Return [x, y] of the center of cell containing provided text 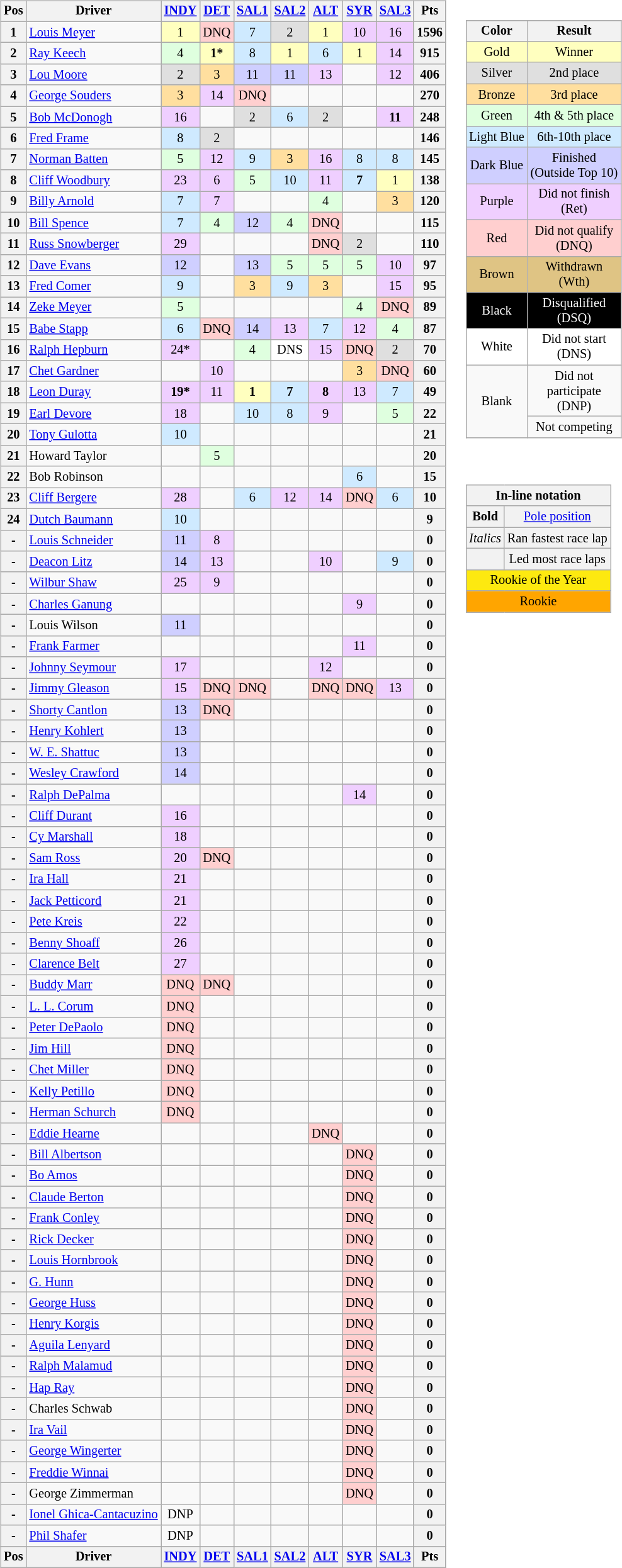
Ralph Hepburn [93, 350]
29 [181, 244]
Freddie Winnai [93, 1472]
Bo Amos [93, 1176]
60 [429, 371]
Leon Duray [93, 392]
Silver [496, 73]
Rookie [538, 602]
Dutch Baumann [93, 519]
Deacon Litz [93, 562]
19* [181, 392]
6th-10th place [574, 137]
110 [429, 244]
Louis Hornbrook [93, 1260]
Charles Ganung [93, 604]
915 [429, 53]
In-line notation [538, 496]
26 [181, 943]
Chet Gardner [93, 371]
Herman Schurch [93, 1112]
Winner [574, 52]
406 [429, 75]
Howard Taylor [93, 456]
270 [429, 96]
Bold [485, 517]
In-line notation Bold Pole position Italics Ran fastest race lap Led most race laps Rookie of the Year Rookie [543, 540]
Led most race laps [558, 559]
Dave Evans [93, 266]
1* [217, 53]
Lou Moore [93, 75]
25 [181, 583]
Louis Schneider [93, 540]
Henry Kohlert [93, 731]
Fred Comer [93, 286]
4th & 5th place [574, 116]
Kelly Petillo [93, 1091]
Ran fastest race lap [558, 538]
Phil Shafer [93, 1536]
Babe Stapp [93, 328]
Ira Hall [93, 880]
Bronze [496, 94]
Norman Batten [93, 159]
89 [429, 308]
Did notparticipate(DNP) [574, 391]
George Huss [93, 1303]
Wesley Crawford [93, 773]
97 [429, 266]
Finished(Outside Top 10) [574, 165]
Louis Wilson [93, 625]
Did not finish(Ret) [574, 202]
Jim Hill [93, 1049]
Earl Devore [93, 413]
Rick Decker [93, 1240]
Henry Korgis [93, 1324]
Hap Ray [93, 1387]
24 [13, 519]
Rookie of the Year [538, 580]
Result [574, 31]
George Wingerter [93, 1451]
Ralph DePalma [93, 795]
Bill Albertson [93, 1155]
115 [429, 223]
Bob McDonogh [93, 117]
Withdrawn(Wth) [574, 274]
Did not qualify(DNQ) [574, 238]
120 [429, 202]
Disqualified(DSQ) [574, 311]
27 [181, 964]
Eddie Hearne [93, 1133]
Peter DePaolo [93, 1028]
George Souders [93, 96]
Bill Spence [93, 223]
George Zimmerman [93, 1494]
Cliff Durant [93, 816]
Claude Berton [93, 1197]
L. L. Corum [93, 1006]
146 [429, 138]
2nd place [574, 73]
Billy Arnold [93, 202]
49 [429, 392]
Johnny Seymour [93, 668]
Black [496, 311]
Ray Keech [93, 53]
Fred Frame [93, 138]
248 [429, 117]
Bob Robinson [93, 477]
Ralph Malamud [93, 1367]
Pole position [558, 517]
87 [429, 328]
24* [181, 350]
95 [429, 286]
Dark Blue [496, 165]
Clarence Belt [93, 964]
70 [429, 350]
Ionel Ghica-Cantacuzino [93, 1515]
Brown [496, 274]
DNS [290, 350]
Jimmy Gleason [93, 689]
Did not start(DNS) [574, 347]
Zeke Meyer [93, 308]
W. E. Shattuc [93, 753]
Cliff Bergere [93, 498]
Sam Ross [93, 858]
Russ Snowberger [93, 244]
Frank Farmer [93, 646]
White [496, 347]
19 [13, 413]
Purple [496, 202]
Shorty Cantlon [93, 710]
Louis Meyer [93, 32]
Ira Vail [93, 1430]
Cliff Woodbury [93, 181]
Jack Petticord [93, 900]
Light Blue [496, 137]
Buddy Marr [93, 985]
Red [496, 238]
Not competing [574, 427]
Color [496, 31]
3rd place [574, 94]
Wilbur Shaw [93, 583]
1596 [429, 32]
Cy Marshall [93, 837]
Charles Schwab [93, 1409]
Frank Conley [93, 1218]
28 [181, 498]
Chet Miller [93, 1070]
Pete Kreis [93, 922]
145 [429, 159]
Tony Gulotta [93, 435]
138 [429, 181]
G. Hunn [93, 1282]
Blank [496, 401]
Italics [485, 538]
Gold [496, 52]
Aguila Lenyard [93, 1345]
Green [496, 116]
Benny Shoaff [93, 943]
